Pinpoint the cell where the given text exists, returning its (x, y) midpoint coordinate. 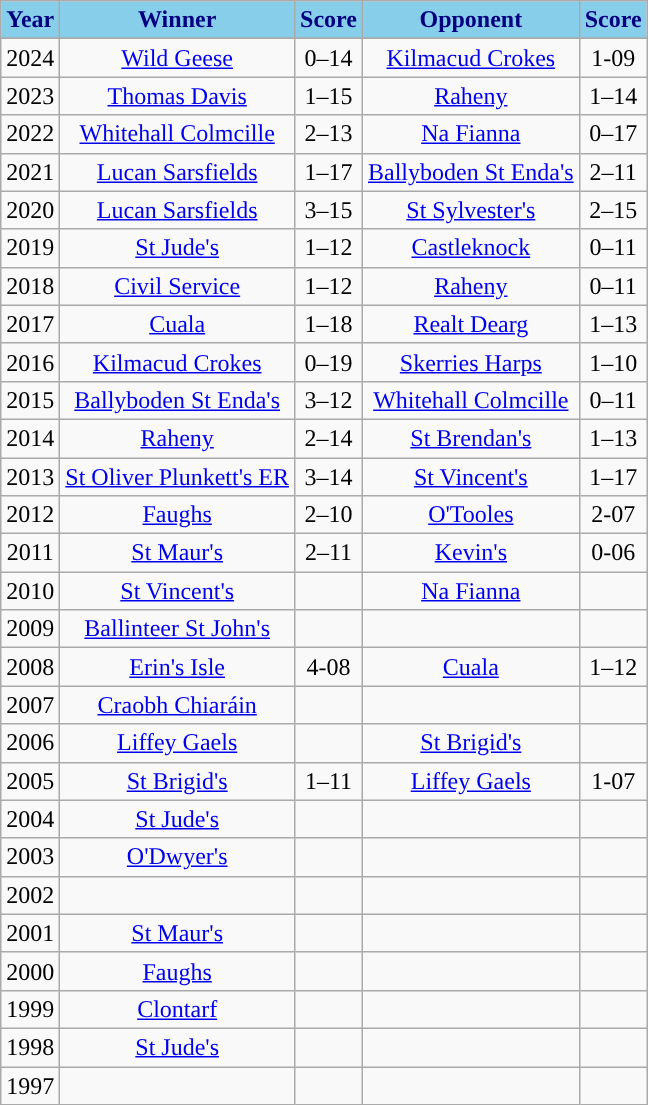
3–12 (329, 400)
1–10 (613, 362)
2004 (30, 819)
2022 (30, 134)
2–15 (613, 210)
Opponent (470, 20)
2002 (30, 895)
1997 (30, 1085)
2023 (30, 96)
Skerries Harps (470, 362)
2007 (30, 705)
1–14 (613, 96)
O'Tooles (470, 515)
2015 (30, 400)
2024 (30, 58)
2013 (30, 477)
0–14 (329, 58)
2016 (30, 362)
O'Dwyer's (178, 857)
2009 (30, 629)
2014 (30, 438)
2005 (30, 781)
0-06 (613, 553)
Realt Dearg (470, 324)
3–15 (329, 210)
2019 (30, 248)
2006 (30, 743)
2001 (30, 933)
2003 (30, 857)
0–19 (329, 362)
2008 (30, 667)
1–11 (329, 781)
3–14 (329, 477)
2–13 (329, 134)
St Sylvester's (470, 210)
St Oliver Plunkett's ER (178, 477)
2000 (30, 971)
Castleknock (470, 248)
2020 (30, 210)
2010 (30, 591)
1–15 (329, 96)
Erin's Isle (178, 667)
1998 (30, 1047)
1999 (30, 1009)
0–17 (613, 134)
1–18 (329, 324)
Clontarf (178, 1009)
St Brendan's (470, 438)
Wild Geese (178, 58)
2-07 (613, 515)
Winner (178, 20)
2–10 (329, 515)
2021 (30, 172)
Year (30, 20)
2–14 (329, 438)
Civil Service (178, 286)
2012 (30, 515)
1-09 (613, 58)
2017 (30, 324)
2018 (30, 286)
Kevin's (470, 553)
Craobh Chiaráin (178, 705)
Ballinteer St John's (178, 629)
4-08 (329, 667)
Thomas Davis (178, 96)
2011 (30, 553)
1-07 (613, 781)
